Identify which cell holds the provided text, then report its (X, Y) central coordinate. 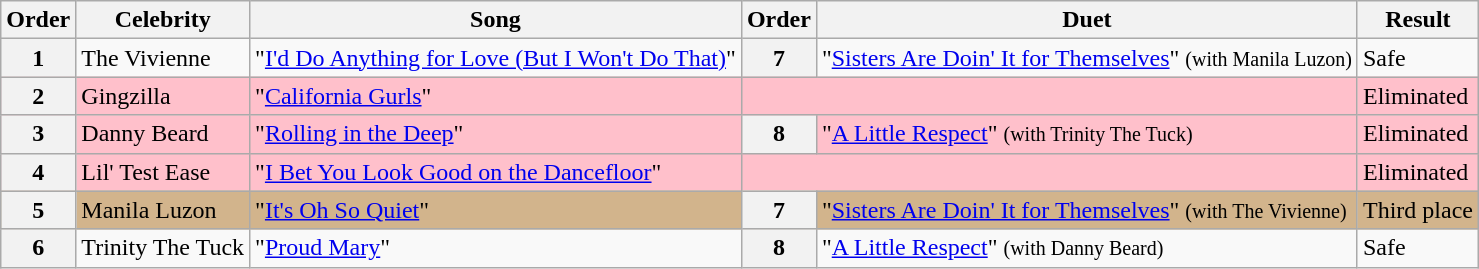
4 (38, 172)
Third place (1418, 210)
3 (38, 134)
"Proud Mary" (496, 248)
Trinity The Tuck (163, 248)
"I'd Do Anything for Love (But I Won't Do That)" (496, 58)
"Sisters Are Doin' It for Themselves" (with Manila Luzon) (1086, 58)
"Rolling in the Deep" (496, 134)
"A Little Respect" (with Danny Beard) (1086, 248)
"California Gurls" (496, 96)
1 (38, 58)
2 (38, 96)
The Vivienne (163, 58)
"I Bet You Look Good on the Dancefloor" (496, 172)
Song (496, 20)
Manila Luzon (163, 210)
Lil' Test Ease (163, 172)
Result (1418, 20)
6 (38, 248)
"Sisters Are Doin' It for Themselves" (with The Vivienne) (1086, 210)
Gingzilla (163, 96)
"It's Oh So Quiet" (496, 210)
5 (38, 210)
Celebrity (163, 20)
"A Little Respect" (with Trinity The Tuck) (1086, 134)
Duet (1086, 20)
Danny Beard (163, 134)
